Return the [X, Y] coordinate for the center point of the cell that contains the specified text.  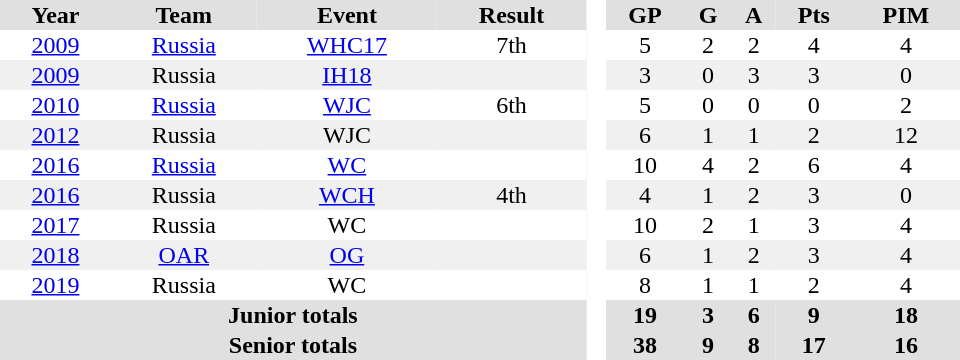
Result [512, 15]
18 [906, 315]
Year [56, 15]
Senior totals [293, 345]
2019 [56, 285]
IH18 [348, 75]
2010 [56, 105]
OAR [184, 255]
GP [644, 15]
12 [906, 135]
Pts [814, 15]
19 [644, 315]
Team [184, 15]
G [708, 15]
38 [644, 345]
17 [814, 345]
Junior totals [293, 315]
PIM [906, 15]
4th [512, 195]
2017 [56, 225]
A [754, 15]
2018 [56, 255]
6th [512, 105]
2012 [56, 135]
7th [512, 45]
OG [348, 255]
16 [906, 345]
WCH [348, 195]
Event [348, 15]
WHC17 [348, 45]
